For the text-containing cell, return its midpoint in (X, Y) coordinate format. 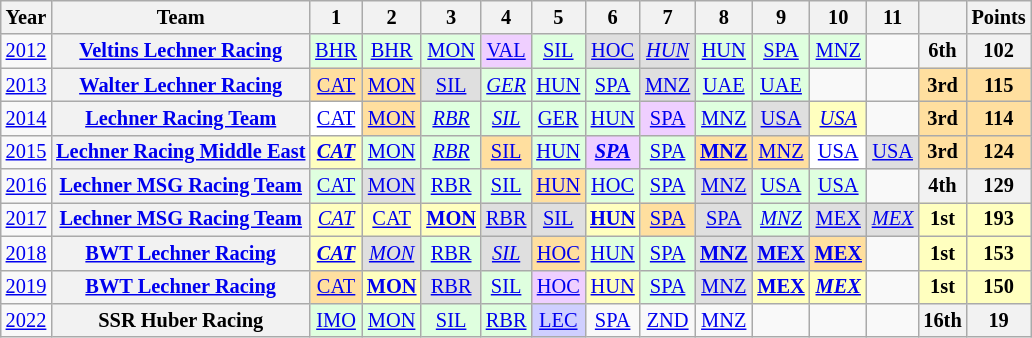
5 (558, 17)
IMO (336, 320)
2012 (26, 51)
ZND (668, 320)
Points (999, 17)
124 (999, 152)
6 (612, 17)
150 (999, 287)
SSR Huber Racing (180, 320)
115 (999, 85)
LEC (558, 320)
114 (999, 118)
3 (451, 17)
Year (26, 17)
193 (999, 219)
102 (999, 51)
2013 (26, 85)
16th (942, 320)
1 (336, 17)
129 (999, 186)
4 (506, 17)
2015 (26, 152)
19 (999, 320)
8 (724, 17)
Walter Lechner Racing (180, 85)
9 (780, 17)
2016 (26, 186)
2 (392, 17)
7 (668, 17)
6th (942, 51)
2017 (26, 219)
2014 (26, 118)
2018 (26, 253)
2019 (26, 287)
11 (893, 17)
4th (942, 186)
VAL (506, 51)
Team (180, 17)
Lechner Racing Team (180, 118)
Lechner Racing Middle East (180, 152)
2022 (26, 320)
Veltins Lechner Racing (180, 51)
10 (838, 17)
153 (999, 253)
